Locate the cell with the specified text and output its (x, y) center coordinate. 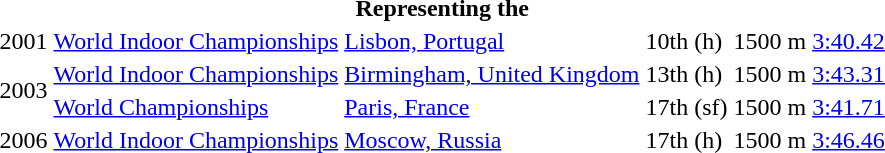
Paris, France (492, 107)
World Championships (196, 107)
Lisbon, Portugal (492, 41)
17th (sf) (686, 107)
10th (h) (686, 41)
Birmingham, United Kingdom (492, 74)
13th (h) (686, 74)
